Extract the [X, Y] coordinate from the center of the cell holding the provided text.  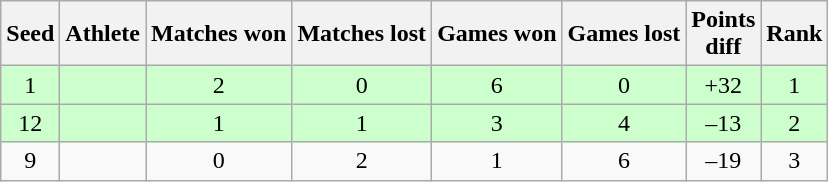
+32 [724, 85]
–19 [724, 161]
Games lost [624, 34]
9 [30, 161]
Pointsdiff [724, 34]
4 [624, 123]
Rank [794, 34]
Matches won [219, 34]
Matches lost [362, 34]
Athlete [103, 34]
–13 [724, 123]
Games won [497, 34]
Seed [30, 34]
12 [30, 123]
